Detect which cell encompasses the target text, then output its (X, Y) center coordinate. 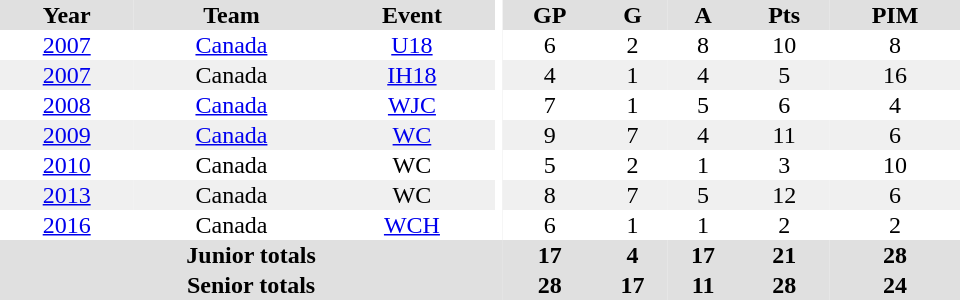
A (704, 15)
U18 (412, 45)
Event (412, 15)
2016 (66, 225)
2013 (66, 195)
PIM (895, 15)
Pts (784, 15)
2009 (66, 135)
WCH (412, 225)
2010 (66, 165)
Senior totals (251, 285)
12 (784, 195)
24 (895, 285)
IH18 (412, 75)
Year (66, 15)
16 (895, 75)
Junior totals (251, 255)
21 (784, 255)
Team (231, 15)
G (632, 15)
WJC (412, 105)
3 (784, 165)
2008 (66, 105)
GP (550, 15)
9 (550, 135)
